Detect which cell encompasses the target text, then output its (X, Y) center coordinate. 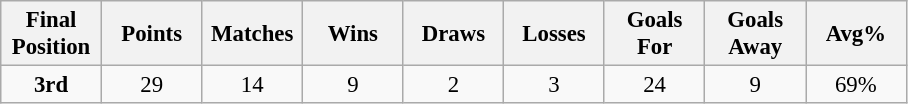
69% (856, 85)
3 (554, 85)
Avg% (856, 34)
Goals Away (756, 34)
14 (252, 85)
3rd (52, 85)
Final Position (52, 34)
Draws (454, 34)
Points (152, 34)
Matches (252, 34)
29 (152, 85)
2 (454, 85)
Losses (554, 34)
Goals For (654, 34)
24 (654, 85)
Wins (354, 34)
